Determine the (x, y) coordinate at the center of the cell enclosing the given text.  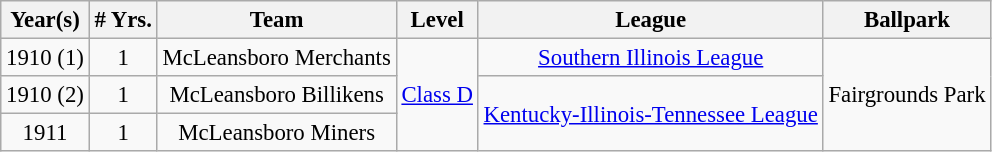
Level (437, 20)
League (650, 20)
Southern Illinois League (650, 58)
Fairgrounds Park (907, 96)
Ballpark (907, 20)
1911 (45, 133)
1910 (1) (45, 58)
Class D (437, 96)
McLeansboro Billikens (276, 95)
Kentucky-Illinois-Tennessee League (650, 114)
McLeansboro Merchants (276, 58)
McLeansboro Miners (276, 133)
1910 (2) (45, 95)
Year(s) (45, 20)
# Yrs. (123, 20)
Team (276, 20)
